From the cell containing the given text, extract its center point as (x, y) coordinate. 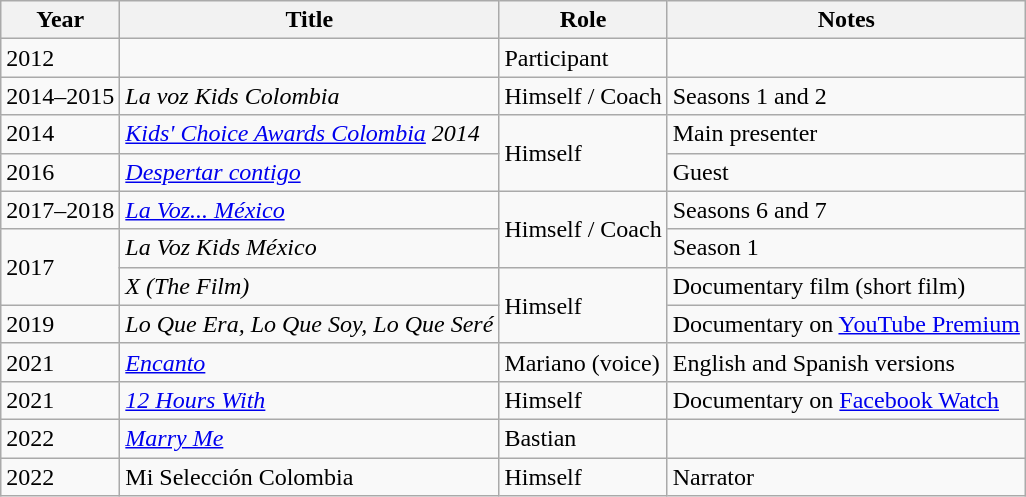
2014–2015 (60, 96)
Encanto (310, 362)
Despertar contigo (310, 172)
English and Spanish versions (846, 362)
Season 1 (846, 248)
Kids' Choice Awards Colombia 2014 (310, 134)
Role (583, 20)
Title (310, 20)
2012 (60, 58)
Seasons 1 and 2 (846, 96)
La voz Kids Colombia (310, 96)
Mi Selección Colombia (310, 477)
2014 (60, 134)
Lo Que Era, Lo Que Soy, Lo Que Seré (310, 324)
Seasons 6 and 7 (846, 210)
Year (60, 20)
12 Hours With (310, 400)
Guest (846, 172)
La Voz Kids México (310, 248)
Bastian (583, 438)
La Voz... México (310, 210)
Documentary on YouTube Premium (846, 324)
2017–2018 (60, 210)
Documentary film (short film) (846, 286)
Participant (583, 58)
Main presenter (846, 134)
X (The Film) (310, 286)
2019 (60, 324)
Narrator (846, 477)
2017 (60, 267)
Mariano (voice) (583, 362)
Notes (846, 20)
Documentary on Facebook Watch (846, 400)
2016 (60, 172)
Marry Me (310, 438)
